For the text-containing cell, return its midpoint in [x, y] coordinate format. 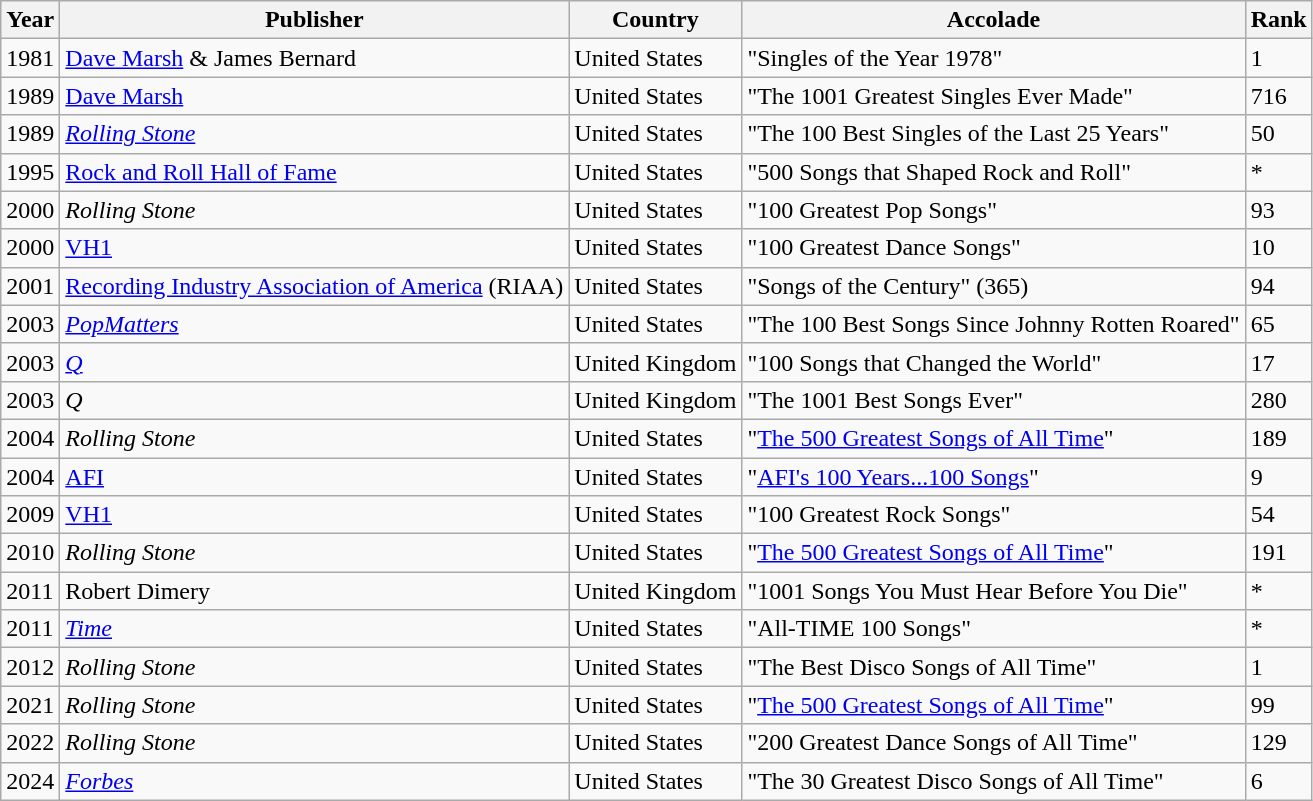
2001 [30, 286]
"500 Songs that Shaped Rock and Roll" [994, 172]
PopMatters [314, 324]
"The 30 Greatest Disco Songs of All Time" [994, 781]
"The 1001 Best Songs Ever" [994, 400]
Country [656, 20]
1981 [30, 58]
Robert Dimery [314, 591]
"All-TIME 100 Songs" [994, 629]
2009 [30, 515]
54 [1278, 515]
2021 [30, 705]
129 [1278, 743]
189 [1278, 438]
"1001 Songs You Must Hear Before You Die" [994, 591]
2022 [30, 743]
94 [1278, 286]
191 [1278, 553]
10 [1278, 248]
2012 [30, 667]
50 [1278, 134]
"The Best Disco Songs of All Time" [994, 667]
"100 Greatest Pop Songs" [994, 210]
6 [1278, 781]
716 [1278, 96]
Recording Industry Association of America (RIAA) [314, 286]
1995 [30, 172]
"The 100 Best Singles of the Last 25 Years" [994, 134]
2010 [30, 553]
"Songs of the Century" (365) [994, 286]
65 [1278, 324]
"AFI's 100 Years...100 Songs" [994, 477]
"200 Greatest Dance Songs of All Time" [994, 743]
280 [1278, 400]
"100 Greatest Dance Songs" [994, 248]
Forbes [314, 781]
2024 [30, 781]
Dave Marsh & James Bernard [314, 58]
9 [1278, 477]
Year [30, 20]
"The 1001 Greatest Singles Ever Made" [994, 96]
99 [1278, 705]
17 [1278, 362]
"100 Songs that Changed the World" [994, 362]
"Singles of the Year 1978" [994, 58]
93 [1278, 210]
"100 Greatest Rock Songs" [994, 515]
Publisher [314, 20]
"The 100 Best Songs Since Johnny Rotten Roared" [994, 324]
AFI [314, 477]
Rank [1278, 20]
Rock and Roll Hall of Fame [314, 172]
Accolade [994, 20]
Time [314, 629]
Dave Marsh [314, 96]
